Detect which cell encompasses the target text, then output its [x, y] center coordinate. 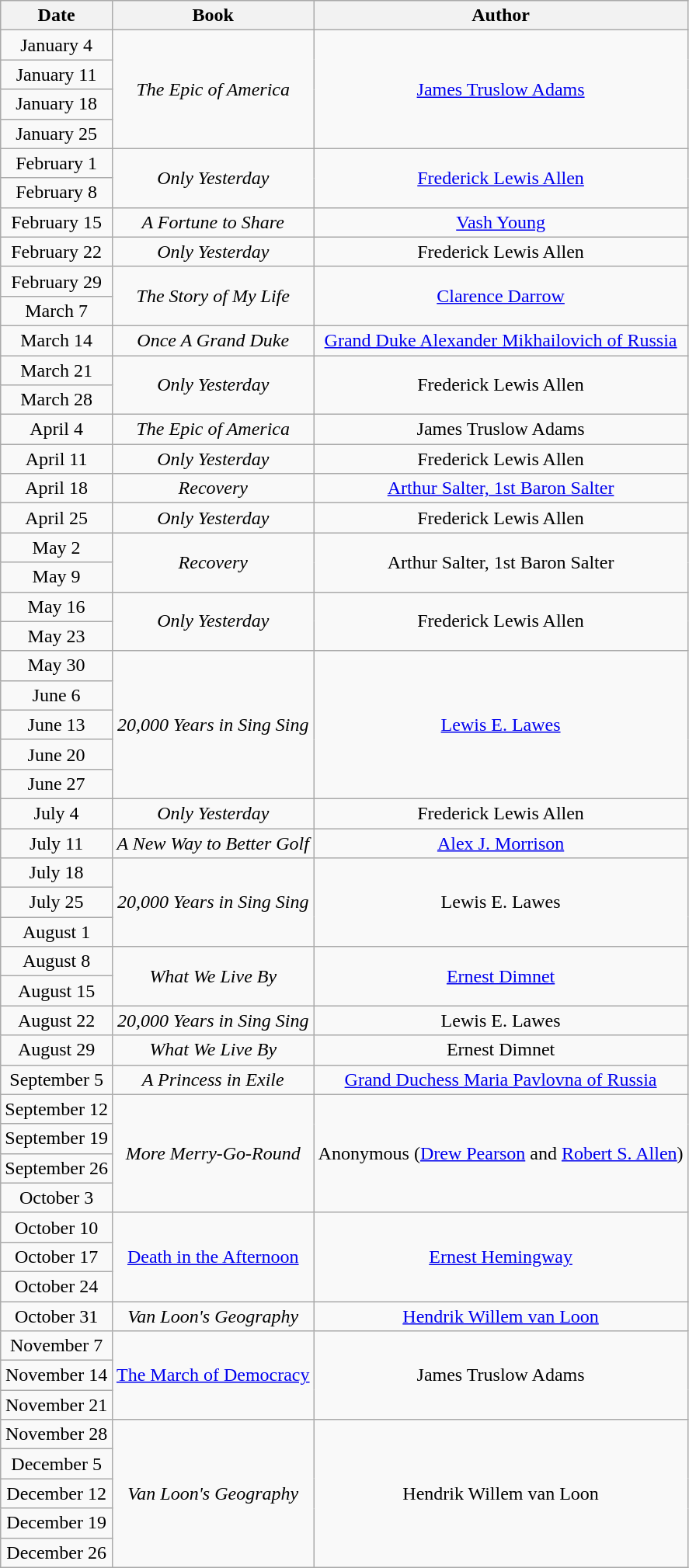
Grand Duchess Maria Pavlovna of Russia [500, 1080]
Vash Young [500, 222]
May 9 [57, 577]
June 6 [57, 695]
A New Way to Better Golf [213, 843]
December 12 [57, 1493]
February 15 [57, 222]
January 18 [57, 104]
August 8 [57, 961]
June 27 [57, 784]
September 5 [57, 1080]
August 29 [57, 1050]
May 16 [57, 607]
November 7 [57, 1346]
July 18 [57, 873]
Death in the Afternoon [213, 1257]
July 4 [57, 813]
March 14 [57, 340]
Grand Duke Alexander Mikhailovich of Russia [500, 340]
April 18 [57, 488]
October 3 [57, 1198]
A Princess in Exile [213, 1080]
September 26 [57, 1168]
Clarence Darrow [500, 296]
February 22 [57, 252]
Anonymous (Drew Pearson and Robert S. Allen) [500, 1153]
A Fortune to Share [213, 222]
March 7 [57, 311]
June 20 [57, 754]
January 11 [57, 75]
April 25 [57, 518]
April 11 [57, 459]
March 28 [57, 400]
October 24 [57, 1286]
August 22 [57, 1020]
December 5 [57, 1464]
July 11 [57, 843]
October 10 [57, 1227]
February 8 [57, 193]
The Story of My Life [213, 296]
May 2 [57, 548]
December 26 [57, 1552]
May 23 [57, 636]
Date [57, 16]
October 31 [57, 1316]
January 25 [57, 134]
November 14 [57, 1375]
April 4 [57, 429]
July 25 [57, 902]
Ernest Hemingway [500, 1257]
June 13 [57, 725]
November 28 [57, 1434]
May 30 [57, 666]
Book [213, 16]
The March of Democracy [213, 1375]
January 4 [57, 45]
September 12 [57, 1109]
Alex J. Morrison [500, 843]
November 21 [57, 1405]
August 1 [57, 932]
Author [500, 16]
December 19 [57, 1523]
March 21 [57, 370]
February 29 [57, 281]
October 17 [57, 1257]
August 15 [57, 991]
More Merry-Go-Round [213, 1153]
February 1 [57, 163]
Once A Grand Duke [213, 340]
September 19 [57, 1139]
